Detect which cell encompasses the target text, then output its [X, Y] center coordinate. 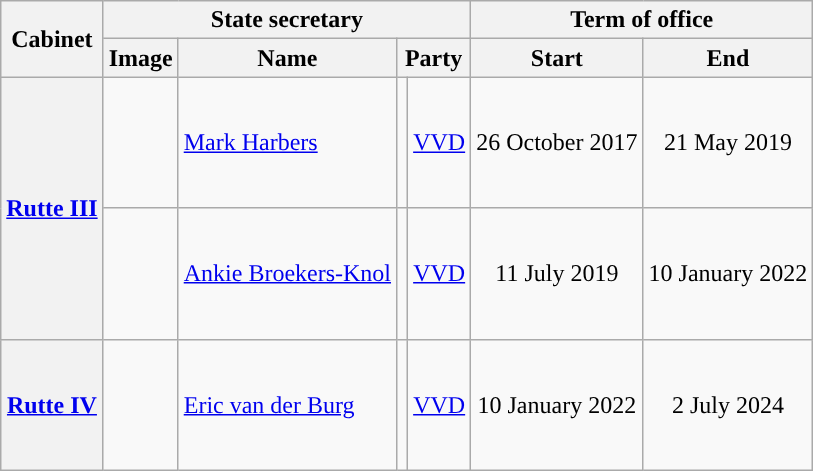
Rutte IV [52, 404]
Term of office [642, 20]
Cabinet [52, 39]
Image [140, 58]
21 May 2019 [728, 142]
Rutte III [52, 208]
Name [287, 58]
26 October 2017 [557, 142]
11 July 2019 [557, 274]
Eric van der Burg [287, 404]
Party [434, 58]
Start [557, 58]
State secretary [287, 20]
Mark Harbers [287, 142]
Ankie Broekers-Knol [287, 274]
2 July 2024 [728, 404]
End [728, 58]
